Output the [x, y] coordinate of the center of the cell containing the given text.  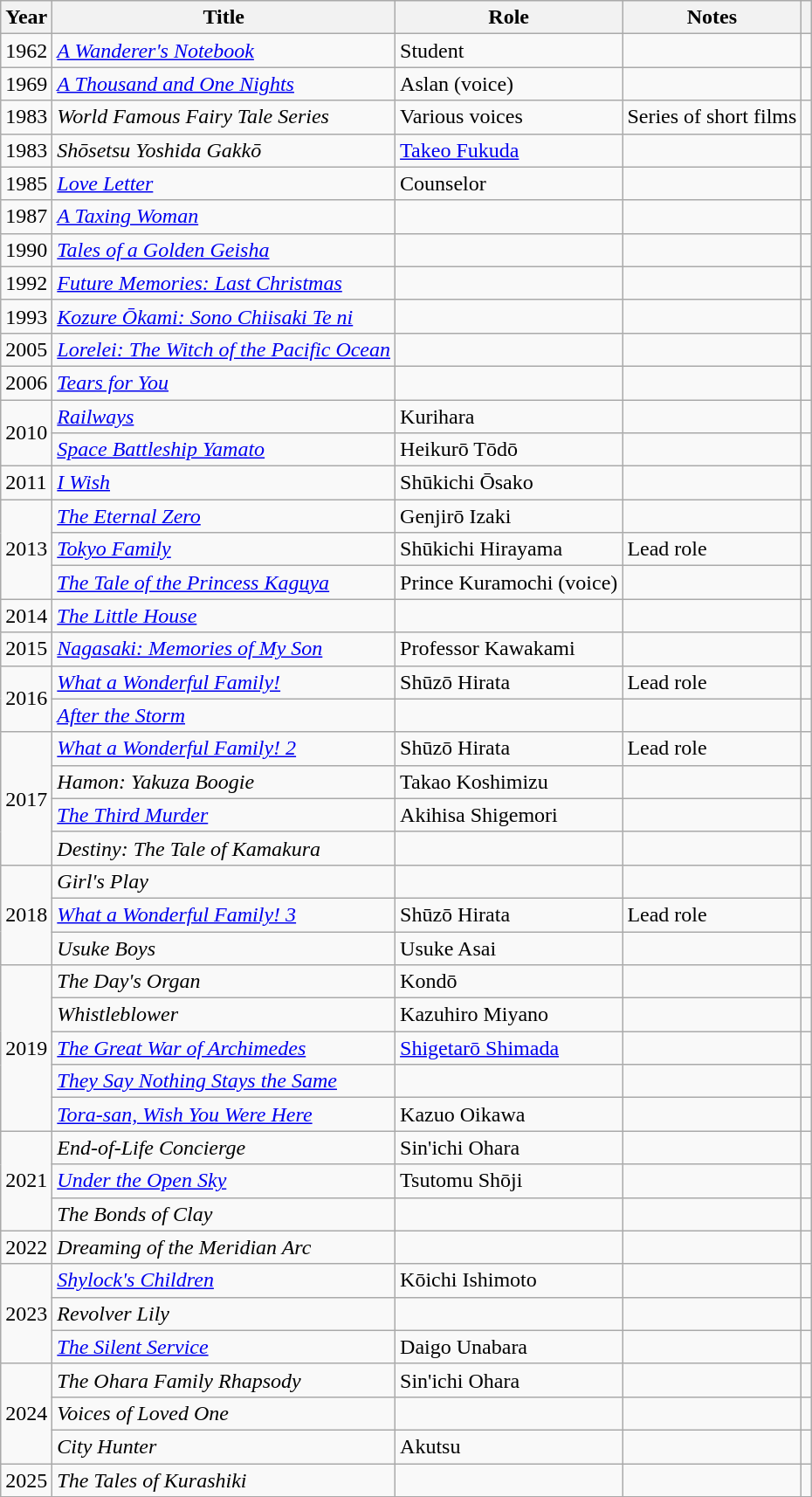
1962 [26, 51]
A Taxing Woman [224, 217]
The Tales of Kurashiki [224, 1480]
2014 [26, 616]
Kondō [509, 982]
1985 [26, 183]
Kōichi Ishimoto [509, 1280]
The Ohara Family Rhapsody [224, 1380]
Kurihara [509, 417]
Counselor [509, 183]
2015 [26, 649]
End-of-Life Concierge [224, 1148]
2025 [26, 1480]
Year [26, 17]
1993 [26, 316]
1992 [26, 283]
Takeo Fukuda [509, 150]
Title [224, 17]
Nagasaki: Memories of My Son [224, 649]
Future Memories: Last Christmas [224, 283]
Series of short films [712, 117]
World Famous Fairy Tale Series [224, 117]
Voices of Loved One [224, 1413]
2010 [26, 433]
Kazuo Oikawa [509, 1114]
Hamon: Yakuza Boogie [224, 782]
The Great War of Archimedes [224, 1048]
Kozure Ōkami: Sono Chiisaki Te ni [224, 316]
City Hunter [224, 1446]
Shōsetsu Yoshida Gakkō [224, 150]
What a Wonderful Family! [224, 682]
Akutsu [509, 1446]
What a Wonderful Family! 3 [224, 914]
Shigetarō Shimada [509, 1048]
Lorelei: The Witch of the Pacific Ocean [224, 349]
The Third Murder [224, 815]
Whistleblower [224, 1015]
Girl's Play [224, 881]
Genjirō Izaki [509, 516]
Role [509, 17]
2018 [26, 914]
Dreaming of the Meridian Arc [224, 1247]
2019 [26, 1048]
2024 [26, 1413]
The Bonds of Clay [224, 1214]
2011 [26, 483]
Daigo Unabara [509, 1347]
1990 [26, 250]
1987 [26, 217]
Tsutomu Shōji [509, 1181]
Tears for You [224, 383]
Tales of a Golden Geisha [224, 250]
Love Letter [224, 183]
Various voices [509, 117]
Aslan (voice) [509, 84]
After the Storm [224, 715]
Usuke Asai [509, 948]
Usuke Boys [224, 948]
Kazuhiro Miyano [509, 1015]
Under the Open Sky [224, 1181]
Shylock's Children [224, 1280]
The Day's Organ [224, 982]
2023 [26, 1314]
Takao Koshimizu [509, 782]
Destiny: The Tale of Kamakura [224, 848]
Akihisa Shigemori [509, 815]
Professor Kawakami [509, 649]
2016 [26, 699]
Tora-san, Wish You Were Here [224, 1114]
Student [509, 51]
The Tale of the Princess Kaguya [224, 583]
Space Battleship Yamato [224, 450]
What a Wonderful Family! 2 [224, 748]
2022 [26, 1247]
1969 [26, 84]
Notes [712, 17]
Railways [224, 417]
The Eternal Zero [224, 516]
2013 [26, 549]
A Wanderer's Notebook [224, 51]
2021 [26, 1181]
Tokyo Family [224, 549]
The Little House [224, 616]
2017 [26, 798]
Revolver Lily [224, 1314]
Prince Kuramochi (voice) [509, 583]
2005 [26, 349]
The Silent Service [224, 1347]
Shūkichi Hirayama [509, 549]
A Thousand and One Nights [224, 84]
Heikurō Tōdō [509, 450]
They Say Nothing Stays the Same [224, 1081]
2006 [26, 383]
Shūkichi Ōsako [509, 483]
I Wish [224, 483]
